Scan for the cell matching the given text and deliver its (x, y) coordinate at center. 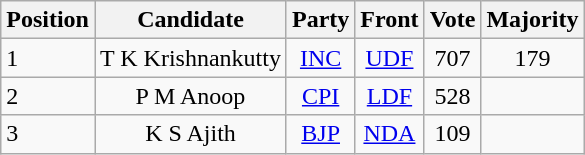
T K Krishnankutty (190, 58)
Position (48, 20)
K S Ajith (190, 134)
2 (48, 96)
707 (452, 58)
BJP (320, 134)
P M Anoop (190, 96)
CPI (320, 96)
Party (320, 20)
UDF (390, 58)
528 (452, 96)
3 (48, 134)
LDF (390, 96)
NDA (390, 134)
Front (390, 20)
INC (320, 58)
109 (452, 134)
179 (532, 58)
1 (48, 58)
Candidate (190, 20)
Vote (452, 20)
Majority (532, 20)
